From the cell containing the given text, extract its center point as [x, y] coordinate. 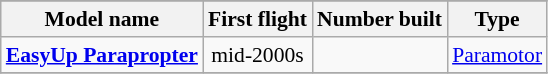
Paramotor [497, 55]
EasyUp Parapropter [102, 55]
Model name [102, 19]
Number built [380, 19]
Type [497, 19]
First flight [258, 19]
mid-2000s [258, 55]
